Find where the given text appears and provide that cell's center as [X, Y] coordinate. 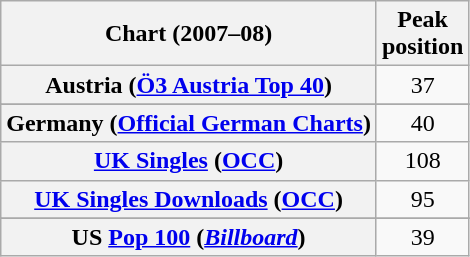
Germany (Official German Charts) [189, 123]
Austria (Ö3 Austria Top 40) [189, 85]
37 [422, 85]
US Pop 100 (Billboard) [189, 237]
108 [422, 161]
95 [422, 199]
UK Singles (OCC) [189, 161]
40 [422, 123]
Peakposition [422, 34]
UK Singles Downloads (OCC) [189, 199]
39 [422, 237]
Chart (2007–08) [189, 34]
